Find where the given text appears and provide that cell's center as [x, y] coordinate. 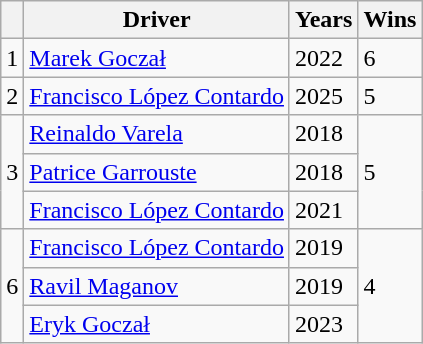
Reinaldo Varela [157, 134]
2023 [323, 324]
Ravil Maganov [157, 286]
4 [390, 286]
Years [323, 20]
2025 [323, 96]
3 [12, 172]
Driver [157, 20]
Wins [390, 20]
2 [12, 96]
Eryk Goczał [157, 324]
2021 [323, 210]
Marek Goczał [157, 58]
Patrice Garrouste [157, 172]
1 [12, 58]
2022 [323, 58]
